Locate the cell with the specified text and output its [x, y] center coordinate. 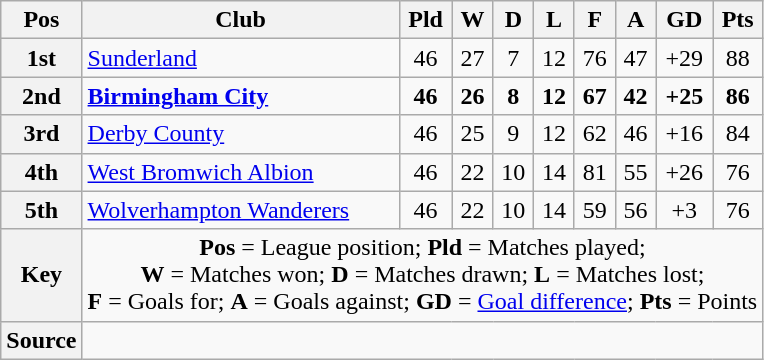
67 [594, 96]
A [636, 20]
+29 [684, 58]
2nd [42, 96]
4th [42, 172]
Source [42, 340]
26 [472, 96]
F [594, 20]
56 [636, 210]
3rd [42, 134]
55 [636, 172]
L [554, 20]
Key [42, 275]
Pts [738, 20]
9 [514, 134]
62 [594, 134]
West Bromwich Albion [240, 172]
Pld [426, 20]
5th [42, 210]
+25 [684, 96]
1st [42, 58]
86 [738, 96]
Sunderland [240, 58]
Wolverhampton Wanderers [240, 210]
59 [594, 210]
Club [240, 20]
25 [472, 134]
81 [594, 172]
Derby County [240, 134]
Birmingham City [240, 96]
84 [738, 134]
+3 [684, 210]
27 [472, 58]
+26 [684, 172]
W [472, 20]
88 [738, 58]
42 [636, 96]
+16 [684, 134]
D [514, 20]
Pos [42, 20]
7 [514, 58]
8 [514, 96]
47 [636, 58]
GD [684, 20]
